Capture the cell that displays the provided text and extract its [x, y] central coordinate. 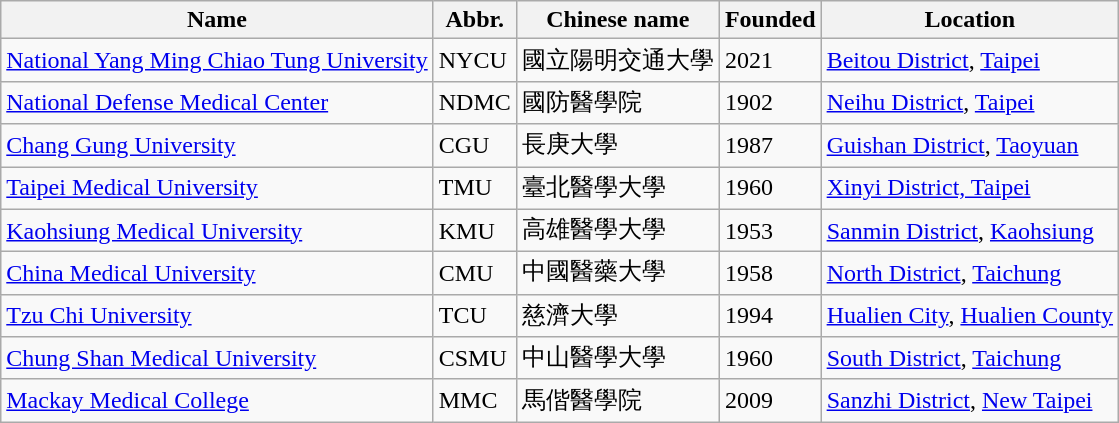
TMU [474, 188]
Kaohsiung Medical University [217, 230]
NYCU [474, 60]
NDMC [474, 102]
North District, Taichung [970, 274]
高雄醫學大學 [618, 230]
Xinyi District, Taipei [970, 188]
Abbr. [474, 20]
Guishan District, Taoyuan [970, 146]
馬偕醫學院 [618, 400]
Tzu Chi University [217, 316]
臺北醫學大學 [618, 188]
2021 [770, 60]
CSMU [474, 358]
CMU [474, 274]
Mackay Medical College [217, 400]
中國醫藥大學 [618, 274]
慈濟大學 [618, 316]
1902 [770, 102]
Taipei Medical University [217, 188]
國立陽明交通大學 [618, 60]
Chung Shan Medical University [217, 358]
1987 [770, 146]
長庚大學 [618, 146]
Chang Gung University [217, 146]
Founded [770, 20]
China Medical University [217, 274]
Hualien City, Hualien County [970, 316]
1953 [770, 230]
Neihu District, Taipei [970, 102]
TCU [474, 316]
National Defense Medical Center [217, 102]
Sanzhi District, New Taipei [970, 400]
1994 [770, 316]
Chinese name [618, 20]
South District, Taichung [970, 358]
2009 [770, 400]
National Yang Ming Chiao Tung University [217, 60]
1958 [770, 274]
國防醫學院 [618, 102]
KMU [474, 230]
CGU [474, 146]
Sanmin District, Kaohsiung [970, 230]
中山醫學大學 [618, 358]
MMC [474, 400]
Name [217, 20]
Location [970, 20]
Beitou District, Taipei [970, 60]
